For the text-containing cell, return its midpoint in (x, y) coordinate format. 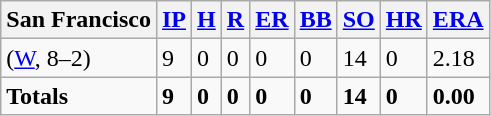
ER (272, 20)
H (207, 20)
2.18 (458, 58)
Totals (79, 96)
0.00 (458, 96)
San Francisco (79, 20)
BB (316, 20)
SO (358, 20)
R (235, 20)
HR (404, 20)
IP (174, 20)
ERA (458, 20)
(W, 8–2) (79, 58)
